Return the (x, y) coordinate for the center point of the cell that contains the specified text.  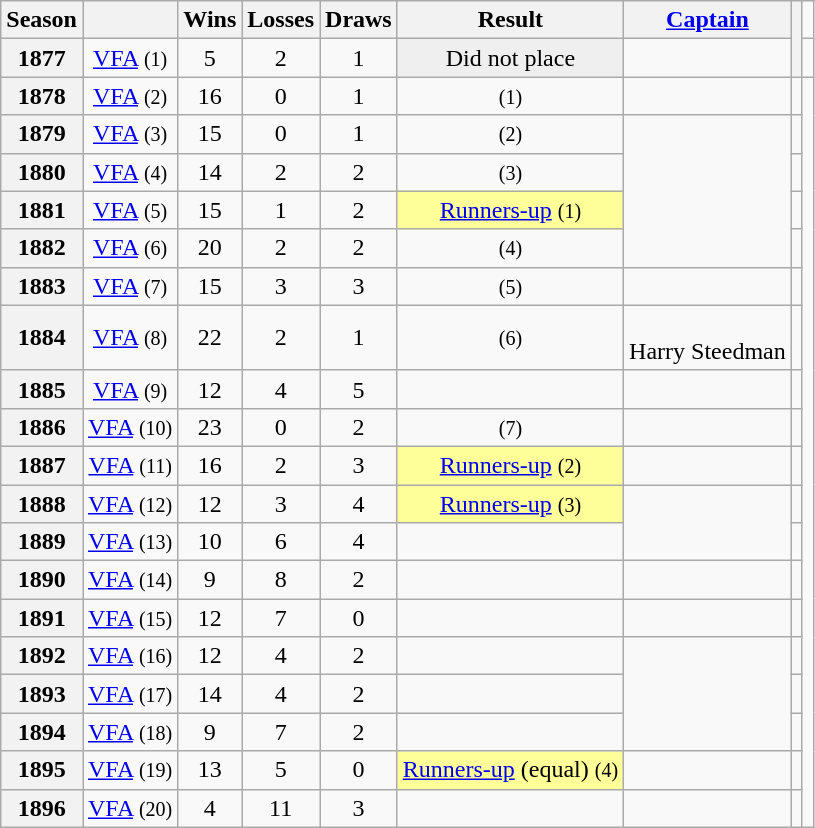
Losses (281, 20)
(2) (510, 134)
VFA (7) (130, 286)
1892 (42, 656)
10 (210, 542)
Result (510, 20)
1880 (42, 172)
(7) (510, 427)
VFA (18) (130, 732)
1895 (42, 770)
(5) (510, 286)
VFA (3) (130, 134)
VFA (15) (130, 618)
1893 (42, 694)
VFA (12) (130, 503)
1877 (42, 58)
1890 (42, 580)
1883 (42, 286)
VFA (1) (130, 58)
VFA (6) (130, 248)
8 (281, 580)
1884 (42, 338)
Did not place (510, 58)
VFA (10) (130, 427)
1881 (42, 210)
VFA (19) (130, 770)
22 (210, 338)
1878 (42, 96)
VFA (8) (130, 338)
Harry Steedman (708, 338)
(1) (510, 96)
Draws (359, 20)
VFA (5) (130, 210)
VFA (9) (130, 389)
1885 (42, 389)
1891 (42, 618)
(3) (510, 172)
1894 (42, 732)
Runners-up (3) (510, 503)
Wins (210, 20)
VFA (16) (130, 656)
1896 (42, 808)
1889 (42, 542)
VFA (20) (130, 808)
VFA (2) (130, 96)
1887 (42, 465)
Captain (708, 20)
(6) (510, 338)
VFA (4) (130, 172)
1888 (42, 503)
6 (281, 542)
VFA (17) (130, 694)
Runners-up (1) (510, 210)
Season (42, 20)
1886 (42, 427)
Runners-up (2) (510, 465)
VFA (13) (130, 542)
Runners-up (equal) (4) (510, 770)
23 (210, 427)
20 (210, 248)
1879 (42, 134)
11 (281, 808)
1882 (42, 248)
(4) (510, 248)
13 (210, 770)
VFA (14) (130, 580)
VFA (11) (130, 465)
